Scan for the cell matching the given text and deliver its (X, Y) coordinate at center. 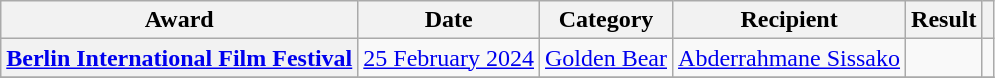
Berlin International Film Festival (180, 58)
Category (606, 20)
Award (180, 20)
Date (449, 20)
Abderrahmane Sissako (790, 58)
Result (944, 20)
Recipient (790, 20)
25 February 2024 (449, 58)
Golden Bear (606, 58)
